Output the [X, Y] coordinate of the center of the cell containing the given text.  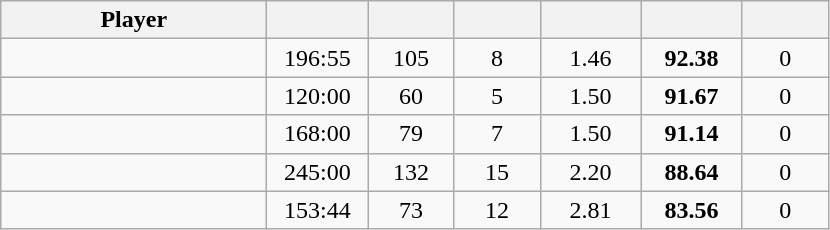
245:00 [318, 172]
5 [497, 96]
92.38 [692, 58]
132 [411, 172]
153:44 [318, 210]
12 [497, 210]
79 [411, 134]
88.64 [692, 172]
91.14 [692, 134]
1.46 [590, 58]
8 [497, 58]
83.56 [692, 210]
7 [497, 134]
168:00 [318, 134]
2.20 [590, 172]
60 [411, 96]
73 [411, 210]
105 [411, 58]
120:00 [318, 96]
2.81 [590, 210]
15 [497, 172]
Player [134, 20]
91.67 [692, 96]
196:55 [318, 58]
